Scan for the cell matching the given text and deliver its (X, Y) coordinate at center. 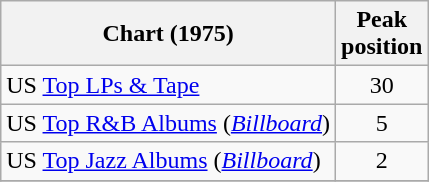
Chart (1975) (168, 34)
30 (382, 85)
2 (382, 161)
US Top R&B Albums (Billboard) (168, 123)
Peakposition (382, 34)
US Top Jazz Albums (Billboard) (168, 161)
5 (382, 123)
US Top LPs & Tape (168, 85)
